Search for the cell housing the specified text and yield its [x, y] center coordinate. 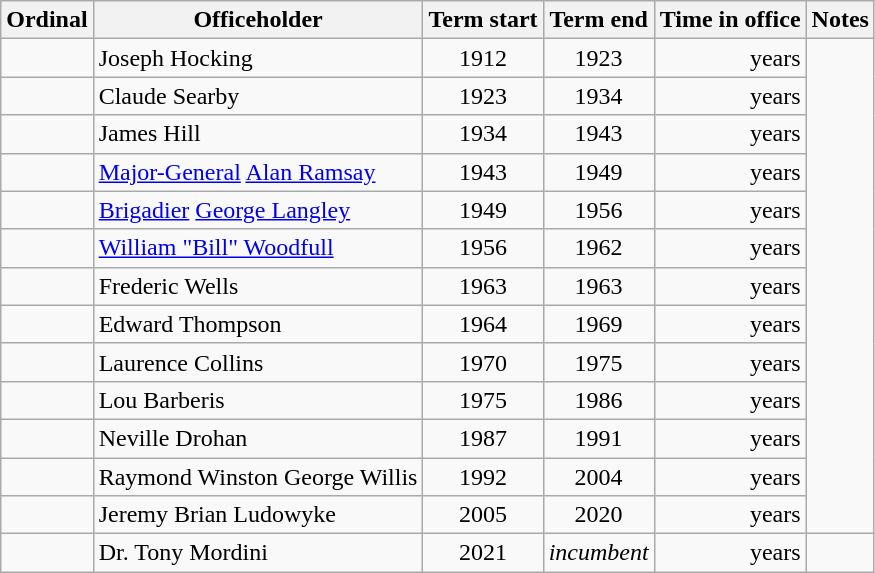
1992 [483, 477]
Ordinal [47, 20]
William "Bill" Woodfull [258, 248]
2020 [598, 515]
1970 [483, 362]
Brigadier George Langley [258, 210]
Term end [598, 20]
Time in office [730, 20]
Major-General Alan Ramsay [258, 172]
1969 [598, 324]
2005 [483, 515]
Officeholder [258, 20]
Frederic Wells [258, 286]
Term start [483, 20]
Claude Searby [258, 96]
1986 [598, 400]
Neville Drohan [258, 438]
2021 [483, 553]
1964 [483, 324]
Raymond Winston George Willis [258, 477]
Edward Thompson [258, 324]
Lou Barberis [258, 400]
2004 [598, 477]
Joseph Hocking [258, 58]
Laurence Collins [258, 362]
1987 [483, 438]
Jeremy Brian Ludowyke [258, 515]
Notes [840, 20]
incumbent [598, 553]
James Hill [258, 134]
1962 [598, 248]
Dr. Tony Mordini [258, 553]
1991 [598, 438]
1912 [483, 58]
